Pinpoint the cell where the given text exists, returning its [x, y] midpoint coordinate. 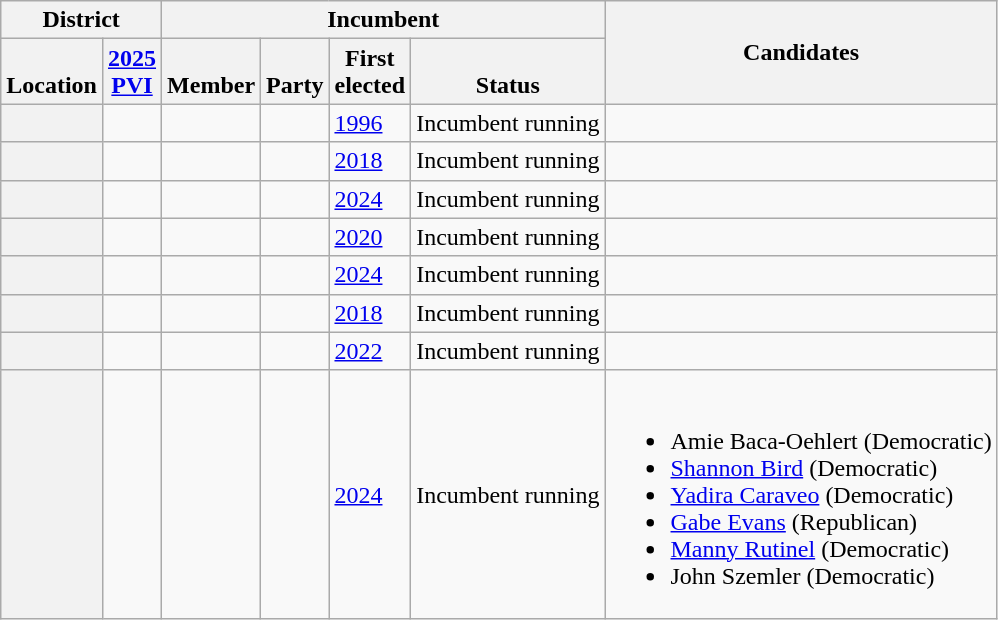
2020 [370, 237]
2025PVI [132, 72]
2022 [370, 351]
Firstelected [370, 72]
District [82, 20]
1996 [370, 123]
Location [52, 72]
Incumbent [384, 20]
Status [508, 72]
Member [212, 72]
Party [295, 72]
Candidates [801, 52]
